For the text-containing cell, return its midpoint in (x, y) coordinate format. 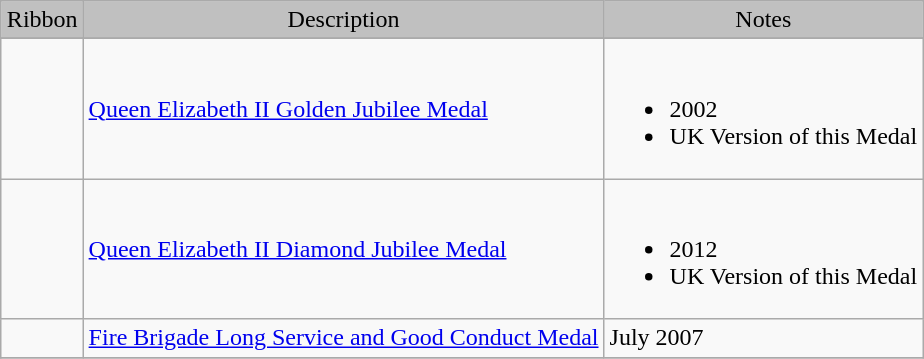
Queen Elizabeth II Golden Jubilee Medal (344, 109)
July 2007 (764, 338)
2012UK Version of this Medal (764, 249)
2002UK Version of this Medal (764, 109)
Description (344, 20)
Fire Brigade Long Service and Good Conduct Medal (344, 338)
Queen Elizabeth II Diamond Jubilee Medal (344, 249)
Ribbon (42, 20)
Notes (764, 20)
